From the cell containing the given text, extract its center point as [X, Y] coordinate. 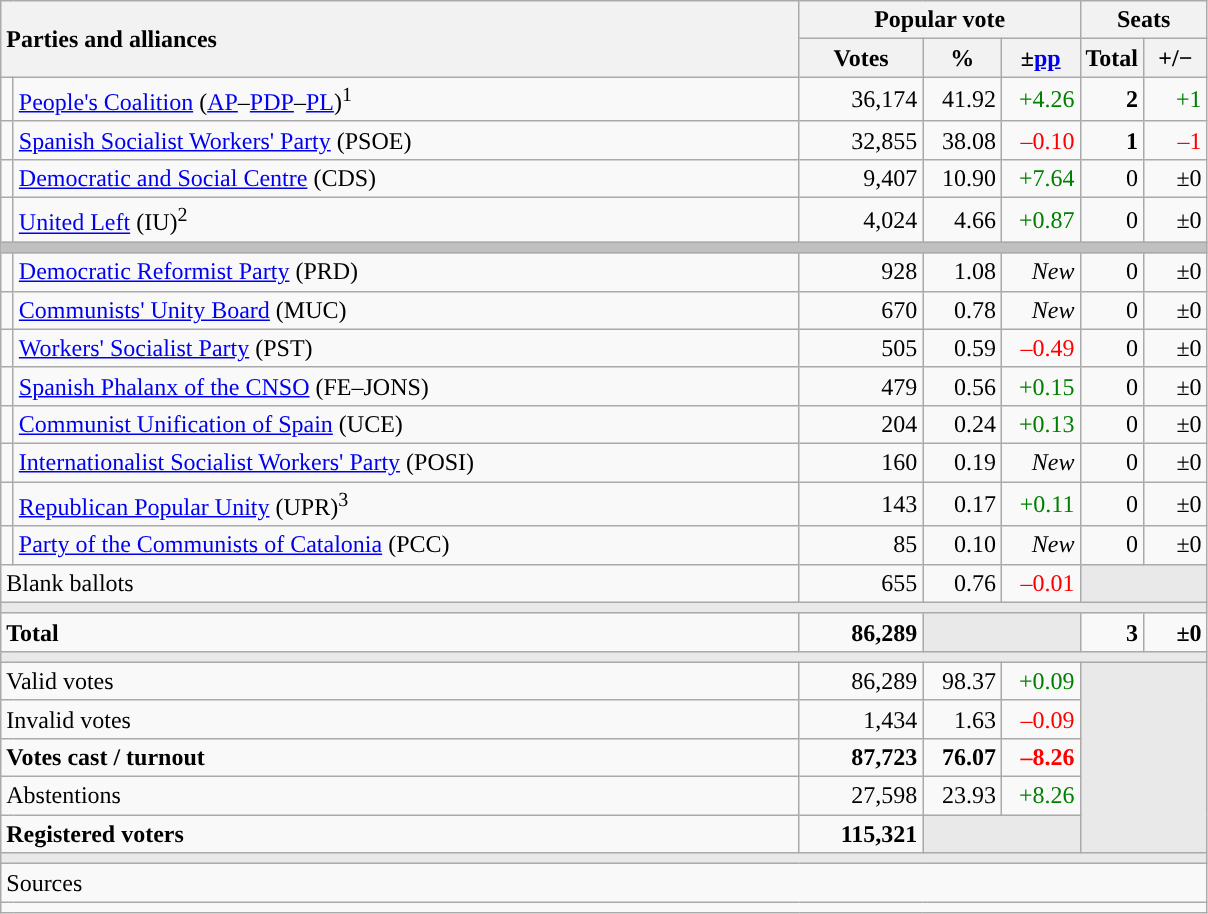
10.90 [962, 178]
Spanish Socialist Workers' Party (PSOE) [406, 140]
Democratic and Social Centre (CDS) [406, 178]
36,174 [861, 100]
+0.13 [1040, 424]
0.76 [962, 583]
85 [861, 545]
0.59 [962, 348]
1.08 [962, 272]
655 [861, 583]
41.92 [962, 100]
32,855 [861, 140]
+0.09 [1040, 681]
Invalid votes [400, 719]
–0.10 [1040, 140]
Democratic Reformist Party (PRD) [406, 272]
1 [1112, 140]
Votes [861, 58]
–0.09 [1040, 719]
3 [1112, 632]
9,407 [861, 178]
Abstentions [400, 796]
143 [861, 504]
Sources [604, 883]
0.78 [962, 310]
1,434 [861, 719]
Communist Unification of Spain (UCE) [406, 424]
87,723 [861, 758]
+0.11 [1040, 504]
Valid votes [400, 681]
0.17 [962, 504]
670 [861, 310]
Votes cast / turnout [400, 758]
United Left (IU)2 [406, 220]
–8.26 [1040, 758]
+7.64 [1040, 178]
0.10 [962, 545]
2 [1112, 100]
+0.15 [1040, 386]
98.37 [962, 681]
27,598 [861, 796]
160 [861, 462]
+4.26 [1040, 100]
115,321 [861, 834]
4,024 [861, 220]
204 [861, 424]
Popular vote [940, 20]
–0.49 [1040, 348]
People's Coalition (AP–PDP–PL)1 [406, 100]
38.08 [962, 140]
+/− [1176, 58]
0.56 [962, 386]
928 [861, 272]
Internationalist Socialist Workers' Party (POSI) [406, 462]
Republican Popular Unity (UPR)3 [406, 504]
23.93 [962, 796]
Seats [1144, 20]
76.07 [962, 758]
0.24 [962, 424]
±pp [1040, 58]
–1 [1176, 140]
% [962, 58]
+1 [1176, 100]
Parties and alliances [400, 39]
0.19 [962, 462]
Registered voters [400, 834]
4.66 [962, 220]
–0.01 [1040, 583]
+0.87 [1040, 220]
479 [861, 386]
Communists' Unity Board (MUC) [406, 310]
Workers' Socialist Party (PST) [406, 348]
+8.26 [1040, 796]
Blank ballots [400, 583]
505 [861, 348]
1.63 [962, 719]
Party of the Communists of Catalonia (PCC) [406, 545]
Spanish Phalanx of the CNSO (FE–JONS) [406, 386]
